From the cell containing the given text, extract its center point as (X, Y) coordinate. 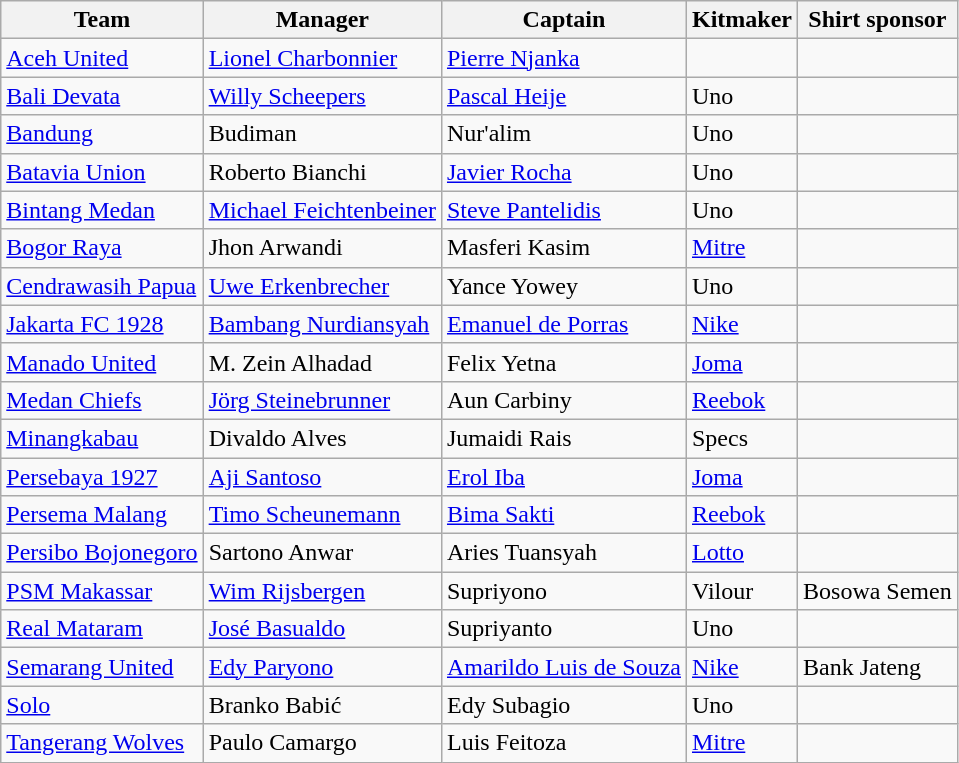
Real Mataram (102, 629)
Solo (102, 705)
Team (102, 20)
Willy Scheepers (322, 96)
Kitmaker (742, 20)
Erol Iba (564, 477)
José Basualdo (322, 629)
Jakarta FC 1928 (102, 324)
Yance Yowey (564, 286)
Captain (564, 20)
Paulo Camargo (322, 743)
Aun Carbiny (564, 400)
Aries Tuansyah (564, 553)
Specs (742, 438)
Manager (322, 20)
Michael Feichtenbeiner (322, 210)
Sartono Anwar (322, 553)
Persebaya 1927 (102, 477)
Shirt sponsor (878, 20)
Steve Pantelidis (564, 210)
Timo Scheunemann (322, 515)
Supriyono (564, 591)
Jhon Arwandi (322, 248)
Budiman (322, 134)
Minangkabau (102, 438)
Bogor Raya (102, 248)
Emanuel de Porras (564, 324)
Amarildo Luis de Souza (564, 667)
Bima Sakti (564, 515)
Edy Paryono (322, 667)
Branko Babić (322, 705)
Pierre Njanka (564, 58)
Aceh United (102, 58)
Tangerang Wolves (102, 743)
Aji Santoso (322, 477)
Jumaidi Rais (564, 438)
Jörg Steinebrunner (322, 400)
Persibo Bojonegoro (102, 553)
Luis Feitoza (564, 743)
Pascal Heije (564, 96)
Nur'alim (564, 134)
Roberto Bianchi (322, 172)
Bosowa Semen (878, 591)
Persema Malang (102, 515)
Lotto (742, 553)
M. Zein Alhadad (322, 362)
PSM Makassar (102, 591)
Lionel Charbonnier (322, 58)
Bambang Nurdiansyah (322, 324)
Edy Subagio (564, 705)
Cendrawasih Papua (102, 286)
Vilour (742, 591)
Masferi Kasim (564, 248)
Bank Jateng (878, 667)
Uwe Erkenbrecher (322, 286)
Manado United (102, 362)
Semarang United (102, 667)
Supriyanto (564, 629)
Bali Devata (102, 96)
Divaldo Alves (322, 438)
Felix Yetna (564, 362)
Bintang Medan (102, 210)
Medan Chiefs (102, 400)
Bandung (102, 134)
Wim Rijsbergen (322, 591)
Batavia Union (102, 172)
Javier Rocha (564, 172)
